For the text-containing cell, return its midpoint in [x, y] coordinate format. 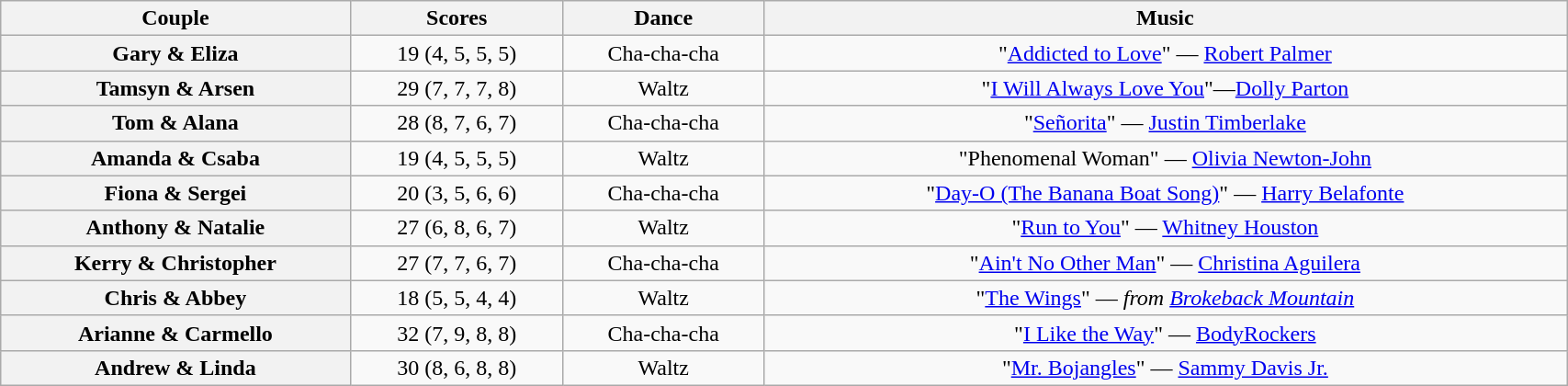
"Señorita" — Justin Timberlake [1165, 123]
Kerry & Christopher [175, 263]
28 (8, 7, 6, 7) [457, 123]
Anthony & Natalie [175, 228]
Scores [457, 18]
Fiona & Sergei [175, 193]
Arianne & Carmello [175, 333]
"The Wings" — from Brokeback Mountain [1165, 298]
"Day-O (The Banana Boat Song)" — Harry Belafonte [1165, 193]
Chris & Abbey [175, 298]
30 (8, 6, 8, 8) [457, 368]
"Phenomenal Woman" — Olivia Newton-John [1165, 158]
Amanda & Csaba [175, 158]
18 (5, 5, 4, 4) [457, 298]
Dance [663, 18]
Couple [175, 18]
Andrew & Linda [175, 368]
Tamsyn & Arsen [175, 88]
"I Will Always Love You"—Dolly Parton [1165, 88]
"Mr. Bojangles" — Sammy Davis Jr. [1165, 368]
"Addicted to Love" — Robert Palmer [1165, 53]
Tom & Alana [175, 123]
27 (6, 8, 6, 7) [457, 228]
Gary & Eliza [175, 53]
"I Like the Way" — BodyRockers [1165, 333]
20 (3, 5, 6, 6) [457, 193]
27 (7, 7, 6, 7) [457, 263]
32 (7, 9, 8, 8) [457, 333]
Music [1165, 18]
"Run to You" — Whitney Houston [1165, 228]
"Ain't No Other Man" — Christina Aguilera [1165, 263]
29 (7, 7, 7, 8) [457, 88]
